Provide the (x, y) coordinate of the cell's center where the given text is located.  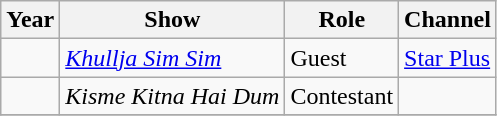
Khullja Sim Sim (172, 58)
Year (30, 20)
Channel (448, 20)
Guest (342, 58)
Star Plus (448, 58)
Kisme Kitna Hai Dum (172, 96)
Contestant (342, 96)
Role (342, 20)
Show (172, 20)
